Locate the cell with the specified text and output its (x, y) center coordinate. 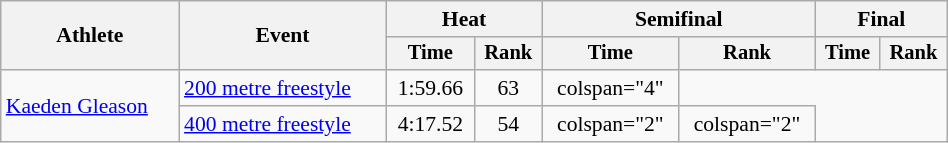
Heat (464, 19)
1:59.66 (430, 88)
Athlete (90, 36)
4:17.52 (430, 124)
colspan="4" (610, 88)
400 metre freestyle (282, 124)
200 metre freestyle (282, 88)
Kaeden Gleason (90, 106)
Event (282, 36)
Final (881, 19)
63 (508, 88)
Semifinal (678, 19)
54 (508, 124)
